Scan for the cell matching the given text and deliver its [x, y] coordinate at center. 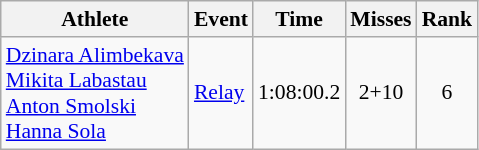
2+10 [380, 93]
Event [221, 19]
Athlete [95, 19]
Time [299, 19]
Dzinara AlimbekavaMikita LabastauAnton SmolskiHanna Sola [95, 93]
Rank [448, 19]
Misses [380, 19]
1:08:00.2 [299, 93]
6 [448, 93]
Relay [221, 93]
